For the text-containing cell, return its midpoint in (x, y) coordinate format. 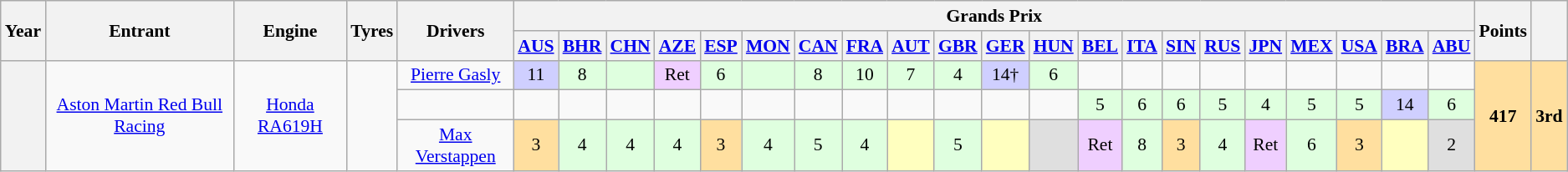
JPN (1265, 46)
Grands Prix (993, 16)
10 (865, 75)
ITA (1142, 46)
Tyres (371, 30)
CHN (630, 46)
MON (768, 46)
Entrant (140, 30)
Pierre Gasly (455, 75)
Engine (291, 30)
Aston Martin Red Bull Racing (140, 115)
AUT (911, 46)
11 (535, 75)
ABU (1452, 46)
FRA (865, 46)
USA (1360, 46)
Max Verstappen (455, 145)
14† (1005, 75)
14 (1405, 105)
ESP (721, 46)
Year (23, 30)
GER (1005, 46)
BEL (1101, 46)
MEX (1311, 46)
BHR (582, 46)
3rd (1549, 115)
Points (1503, 30)
7 (911, 75)
Drivers (455, 30)
AZE (677, 46)
Honda RA619H (291, 115)
BRA (1405, 46)
RUS (1223, 46)
HUN (1054, 46)
SIN (1181, 46)
CAN (818, 46)
417 (1503, 115)
AUS (535, 46)
2 (1452, 145)
GBR (958, 46)
